Return the [x, y] coordinate for the center point of the cell that contains the specified text.  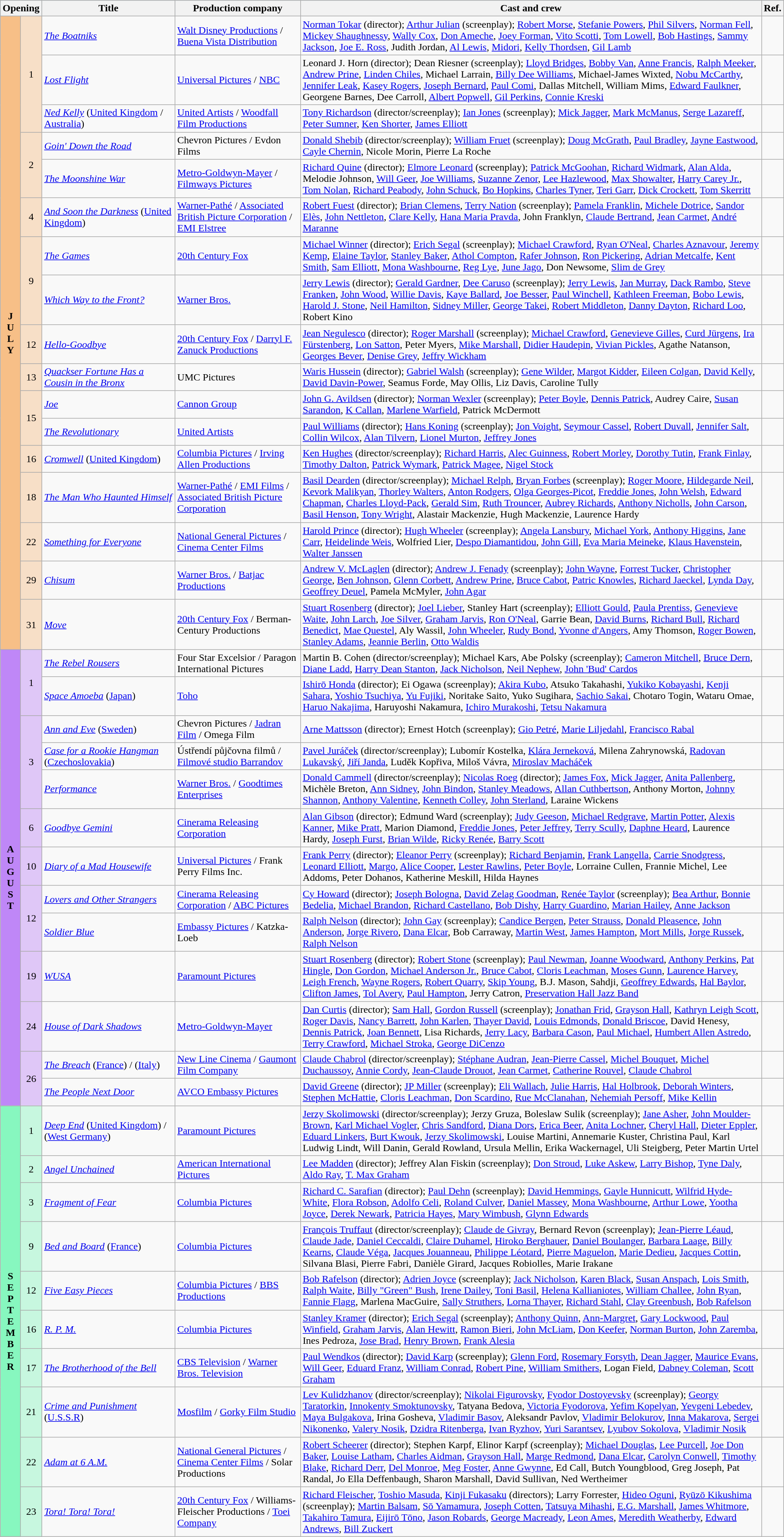
29 [31, 580]
Production company [238, 8]
National General Pictures / Cinema Center Films / Solar Productions [238, 1462]
Soldier Blue [108, 932]
Ref. [772, 8]
The Boatniks [108, 36]
Joe [108, 404]
Ann and Eve (Sweden) [108, 729]
United Artists / Woodfall Film Productions [238, 118]
Quackser Fortune Has a Cousin in the Bronx [108, 377]
Mosfilm / Gorky Film Studio [238, 1412]
Warner-Pathé / EMI Films / Associated British Picture Corporation [238, 498]
Tora! Tora! Tora! [108, 1512]
23 [31, 1512]
Angel Unchained [108, 1169]
The Breach (France) / (Italy) [108, 1065]
Goodbye Gemini [108, 828]
American International Pictures [238, 1169]
Lost Flight [108, 80]
R. P. M. [108, 1329]
Cromwell (United Kingdom) [108, 459]
4 [31, 217]
The Rebel Rousers [108, 663]
Toho [238, 696]
Columbia Pictures / Irving Allen Productions [238, 459]
Chevron Pictures / Jadran Film / Omega Film [238, 729]
Goin' Down the Road [108, 146]
Space Amoeba (Japan) [108, 696]
Four Star Excelsior / Paragon International Pictures [238, 663]
Cannon Group [238, 404]
Five Easy Pieces [108, 1291]
United Artists [238, 432]
Tony Richardson (director/screenplay); Ian Jones (screenplay); Mick Jagger, Mark McManus, Serge Lazareff, Peter Sumner, Ken Shorter, James Elliott [531, 118]
Cinerama Releasing Corporation [238, 828]
New Line Cinema / Gaumont Film Company [238, 1065]
Lee Madden (director); Jeffrey Alan Fiskin (screenplay); Don Stroud, Luke Askew, Larry Bishop, Tyne Daly, Aldo Ray, T. Max Graham [531, 1169]
20th Century Fox / Williams-Fleischer Productions / Toei Company [238, 1512]
Lovers and Other Strangers [108, 899]
20th Century Fox [238, 256]
17 [31, 1368]
21 [31, 1412]
JULY [11, 333]
Warner Bros. [238, 300]
Metro-Goldwyn-Mayer / Filmways Pictures [238, 179]
6 [31, 828]
Cast and crew [531, 8]
Cinerama Releasing Corporation / ABC Pictures [238, 899]
WUSA [108, 976]
Warner Bros. / Batjac Productions [238, 580]
31 [31, 624]
Universal Pictures / NBC [238, 80]
18 [31, 498]
Deep End (United Kingdom) / (West Germany) [108, 1131]
13 [31, 377]
26 [31, 1079]
Move [108, 624]
The People Next Door [108, 1092]
SEPTEMBER [11, 1322]
The Brotherhood of the Bell [108, 1368]
AVCO Embassy Pictures [238, 1092]
And Soon the Darkness (United Kingdom) [108, 217]
Arne Mattsson (director); Ernest Hotch (screenplay); Gio Petré, Marie Liljedahl, Francisco Rabal [531, 729]
Adam at 6 A.M. [108, 1462]
AUGUST [11, 877]
Which Way to the Front? [108, 300]
Warner Bros. / Goodtimes Enterprises [238, 789]
Chevron Pictures / Evdon Films [238, 146]
Ned Kelly (United Kingdom / Australia) [108, 118]
The Moonshine War [108, 179]
19 [31, 976]
Fragment of Fear [108, 1202]
Warner-Pathé / Associated British Picture Corporation / EMI Elstree [238, 217]
CBS Television / Warner Bros. Television [238, 1368]
National General Pictures / Cinema Center Films [238, 542]
Embassy Pictures / Katzka-Loeb [238, 932]
10 [31, 866]
Metro-Goldwyn-Mayer [238, 1027]
24 [31, 1027]
Universal Pictures / Frank Perry Films Inc. [238, 866]
Walt Disney Productions / Buena Vista Distribution [238, 36]
15 [31, 418]
Title [108, 8]
Performance [108, 789]
Something for Everyone [108, 542]
Columbia Pictures / BBS Productions [238, 1291]
Case for a Rookie Hangman (Czechoslovakia) [108, 756]
The Games [108, 256]
Diary of a Mad Housewife [108, 866]
Chisum [108, 580]
House of Dark Shadows [108, 1027]
Bed and Board (France) [108, 1246]
The Man Who Haunted Himself [108, 498]
Hello-Goodbye [108, 344]
20th Century Fox / Darryl F. Zanuck Productions [238, 344]
The Revolutionary [108, 432]
Ústřendí půjčovna filmů / Filmové studio Barrandov [238, 756]
Opening [21, 8]
20th Century Fox / Berman-Century Productions [238, 624]
Crime and Punishment (U.S.S.R) [108, 1412]
UMC Pictures [238, 377]
